Determine the [X, Y] coordinate at the center of the cell enclosing the given text.  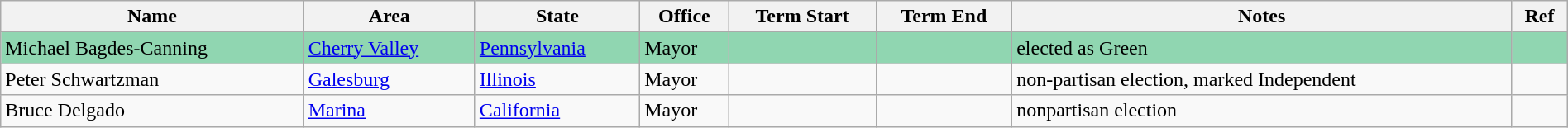
Ref [1540, 17]
Area [389, 17]
Galesburg [389, 79]
non-partisan election, marked Independent [1262, 79]
Illinois [557, 79]
Michael Bagdes-Canning [152, 48]
Pennsylvania [557, 48]
State [557, 17]
Marina [389, 111]
Name [152, 17]
California [557, 111]
Term End [944, 17]
nonpartisan election [1262, 111]
Term Start [802, 17]
Office [685, 17]
Notes [1262, 17]
Peter Schwartzman [152, 79]
Cherry Valley [389, 48]
Bruce Delgado [152, 111]
elected as Green [1262, 48]
